Find where the given text appears and provide that cell's center as [x, y] coordinate. 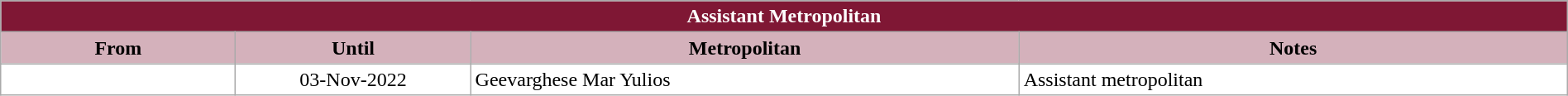
From [118, 48]
Notes [1293, 48]
Metropolitan [744, 48]
Assistant metropolitan [1293, 79]
03-Nov-2022 [353, 79]
Geevarghese Mar Yulios [744, 79]
Until [353, 48]
Assistant Metropolitan [784, 17]
